Extract the [X, Y] coordinate from the center of the cell holding the provided text.  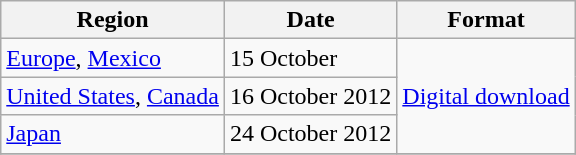
Japan [113, 134]
15 October [310, 58]
Date [310, 20]
United States, Canada [113, 96]
Format [486, 20]
16 October 2012 [310, 96]
Region [113, 20]
Digital download [486, 96]
Europe, Mexico [113, 58]
24 October 2012 [310, 134]
